Output the [X, Y] coordinate of the center of the cell containing the given text.  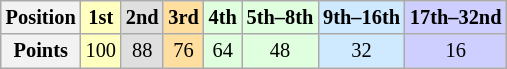
88 [142, 51]
4th [223, 17]
Position [41, 17]
17th–32nd [456, 17]
3rd [183, 17]
Points [41, 51]
32 [362, 51]
1st [101, 17]
64 [223, 51]
48 [280, 51]
76 [183, 51]
16 [456, 51]
5th–8th [280, 17]
100 [101, 51]
9th–16th [362, 17]
2nd [142, 17]
